Determine the [x, y] coordinate at the center of the cell enclosing the given text.  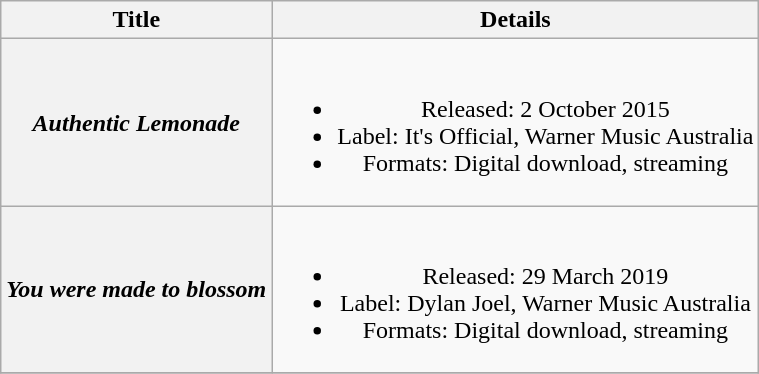
You were made to blossom [136, 290]
Authentic Lemonade [136, 122]
Released: 29 March 2019Label: Dylan Joel, Warner Music AustraliaFormats: Digital download, streaming [516, 290]
Title [136, 20]
Released: 2 October 2015Label: It's Official, Warner Music AustraliaFormats: Digital download, streaming [516, 122]
Details [516, 20]
